Locate the cell with the specified text and output its [X, Y] center coordinate. 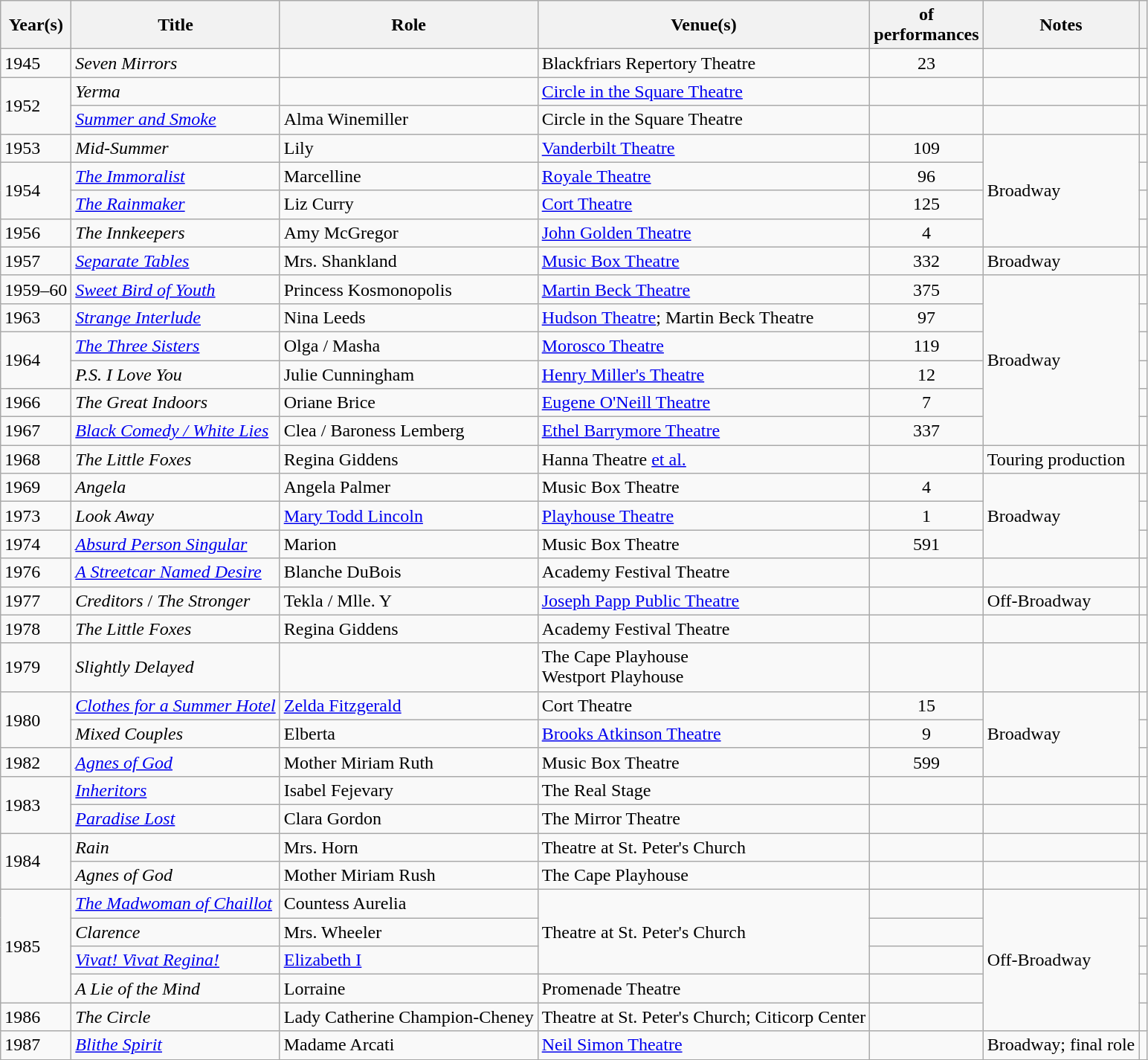
1969 [36, 488]
1976 [36, 572]
Mrs. Wheeler [409, 932]
1977 [36, 601]
Julie Cunningham [409, 374]
Rain [175, 847]
The Cape Playhouse Westport Playhouse [703, 668]
119 [926, 346]
23 [926, 63]
Morosco Theatre [703, 346]
Neil Simon Theatre [703, 1045]
Martin Beck Theatre [703, 289]
Royale Theatre [703, 176]
Liz Curry [409, 204]
Theatre at St. Peter's Church; Citicorp Center [703, 1017]
Title [175, 25]
1954 [36, 190]
Promenade Theatre [703, 989]
Vivat! Vivat Regina! [175, 960]
Sweet Bird of Youth [175, 289]
Ethel Barrymore Theatre [703, 431]
1980 [36, 720]
Marcelline [409, 176]
Notes [1061, 25]
Angela Palmer [409, 488]
Strange Interlude [175, 317]
Clarence [175, 932]
Slightly Delayed [175, 668]
Mother Miriam Ruth [409, 762]
Clara Gordon [409, 818]
Lady Catherine Champion-Cheney [409, 1017]
7 [926, 403]
15 [926, 705]
375 [926, 289]
Role [409, 25]
Princess Kosmonopolis [409, 289]
599 [926, 762]
1963 [36, 317]
97 [926, 317]
The Three Sisters [175, 346]
Lorraine [409, 989]
Year(s) [36, 25]
1982 [36, 762]
Summer and Smoke [175, 120]
Mrs. Horn [409, 847]
Angela [175, 488]
Playhouse Theatre [703, 516]
Olga / Masha [409, 346]
Lily [409, 148]
The Rainmaker [175, 204]
The Circle [175, 1017]
1953 [36, 148]
Alma Winemiller [409, 120]
109 [926, 148]
Mother Miriam Rush [409, 876]
Tekla / Mlle. Y [409, 601]
Venue(s) [703, 25]
1 [926, 516]
Madame Arcati [409, 1045]
1957 [36, 261]
332 [926, 261]
Vanderbilt Theatre [703, 148]
Inheritors [175, 790]
1979 [36, 668]
1983 [36, 804]
Brooks Atkinson Theatre [703, 734]
The Great Indoors [175, 403]
Countess Aurelia [409, 904]
9 [926, 734]
1978 [36, 629]
Absurd Person Singular [175, 544]
Zelda Fitzgerald [409, 705]
Amy McGregor [409, 233]
Mary Todd Lincoln [409, 516]
Clea / Baroness Lemberg [409, 431]
591 [926, 544]
Elberta [409, 734]
Mrs. Shankland [409, 261]
Elizabeth I [409, 960]
Separate Tables [175, 261]
Hudson Theatre; Martin Beck Theatre [703, 317]
1985 [36, 946]
Broadway; final role [1061, 1045]
Hanna Theatre et al. [703, 459]
Creditors / The Stronger [175, 601]
The Madwoman of Chaillot [175, 904]
1952 [36, 106]
Joseph Papp Public Theatre [703, 601]
Seven Mirrors [175, 63]
Paradise Lost [175, 818]
Touring production [1061, 459]
The Cape Playhouse [703, 876]
The Real Stage [703, 790]
1966 [36, 403]
Blanche DuBois [409, 572]
Black Comedy / White Lies [175, 431]
1973 [36, 516]
Yerma [175, 91]
Blackfriars Repertory Theatre [703, 63]
1986 [36, 1017]
Blithe Spirit [175, 1045]
96 [926, 176]
Look Away [175, 516]
Clothes for a Summer Hotel [175, 705]
1984 [36, 861]
The Mirror Theatre [703, 818]
337 [926, 431]
Marion [409, 544]
The Innkeepers [175, 233]
1968 [36, 459]
1945 [36, 63]
John Golden Theatre [703, 233]
1956 [36, 233]
ofperformances [926, 25]
125 [926, 204]
P.S. I Love You [175, 374]
1987 [36, 1045]
Mid-Summer [175, 148]
Mixed Couples [175, 734]
Oriane Brice [409, 403]
Henry Miller's Theatre [703, 374]
A Streetcar Named Desire [175, 572]
12 [926, 374]
The Immoralist [175, 176]
1967 [36, 431]
A Lie of the Mind [175, 989]
Eugene O'Neill Theatre [703, 403]
1974 [36, 544]
Isabel Fejevary [409, 790]
1964 [36, 360]
Nina Leeds [409, 317]
1959–60 [36, 289]
